For the text-containing cell, return its midpoint in (X, Y) coordinate format. 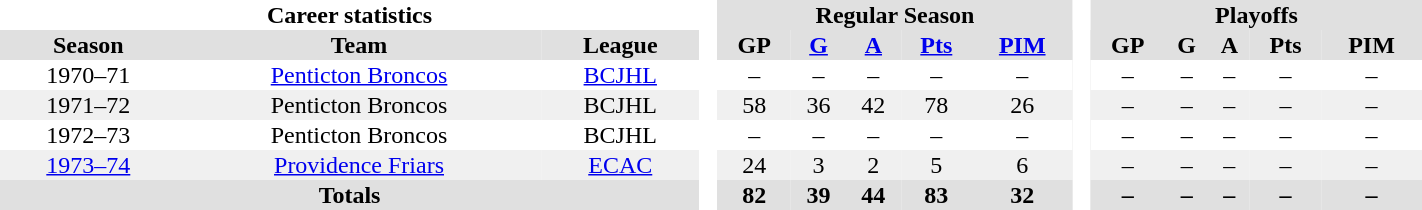
ECAC (620, 165)
39 (818, 195)
Career statistics (350, 15)
36 (818, 105)
26 (1022, 105)
32 (1022, 195)
Providence Friars (360, 165)
Season (88, 45)
44 (874, 195)
1973–74 (88, 165)
1971–72 (88, 105)
82 (754, 195)
2 (874, 165)
Team (360, 45)
5 (936, 165)
Playoffs (1256, 15)
58 (754, 105)
1972–73 (88, 135)
83 (936, 195)
League (620, 45)
3 (818, 165)
6 (1022, 165)
1970–71 (88, 75)
42 (874, 105)
78 (936, 105)
24 (754, 165)
Totals (350, 195)
Regular Season (894, 15)
